Extract the (x, y) coordinate from the center of the cell holding the provided text.  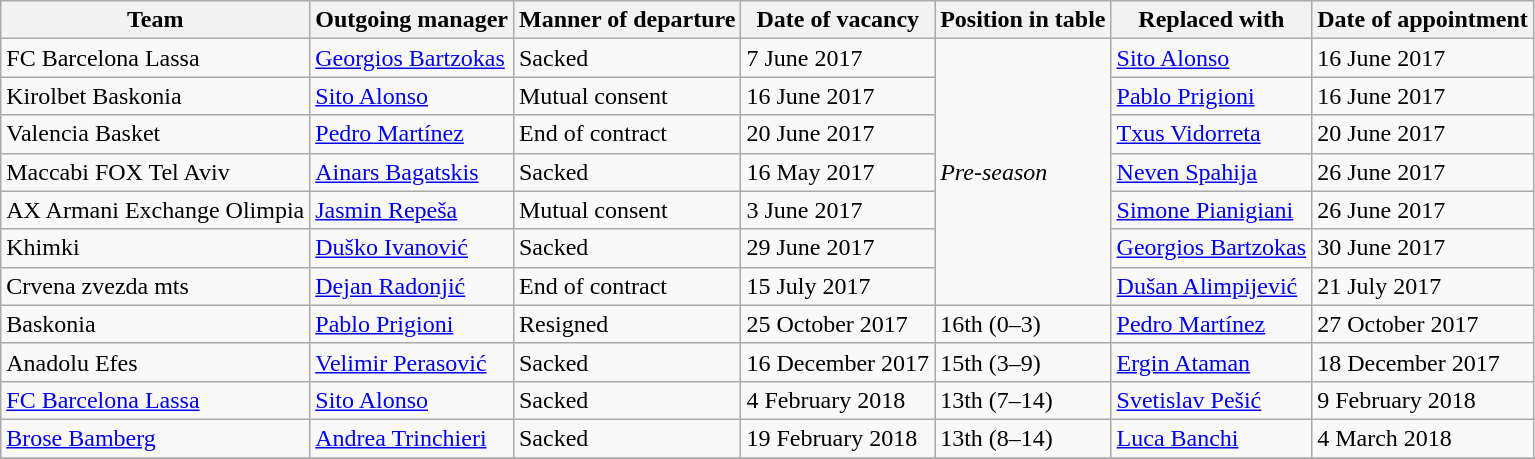
30 June 2017 (1423, 248)
15th (3–9) (1023, 362)
Velimir Perasović (412, 362)
Svetislav Pešić (1212, 400)
Luca Banchi (1212, 438)
Position in table (1023, 20)
Ergin Ataman (1212, 362)
Pre-season (1023, 172)
Dušan Alimpijević (1212, 286)
18 December 2017 (1423, 362)
Team (156, 20)
AX Armani Exchange Olimpia (156, 210)
Jasmin Repeša (412, 210)
16 May 2017 (838, 172)
Neven Spahija (1212, 172)
4 February 2018 (838, 400)
19 February 2018 (838, 438)
Duško Ivanović (412, 248)
3 June 2017 (838, 210)
Simone Pianigiani (1212, 210)
Valencia Basket (156, 134)
Crvena zvezda mts (156, 286)
Anadolu Efes (156, 362)
13th (7–14) (1023, 400)
29 June 2017 (838, 248)
13th (8–14) (1023, 438)
9 February 2018 (1423, 400)
Andrea Trinchieri (412, 438)
25 October 2017 (838, 324)
Kirolbet Baskonia (156, 96)
16th (0–3) (1023, 324)
Replaced with (1212, 20)
Outgoing manager (412, 20)
Dejan Radonjić (412, 286)
4 March 2018 (1423, 438)
Manner of departure (626, 20)
Brose Bamberg (156, 438)
7 June 2017 (838, 58)
Maccabi FOX Tel Aviv (156, 172)
Date of vacancy (838, 20)
Khimki (156, 248)
21 July 2017 (1423, 286)
Date of appointment (1423, 20)
27 October 2017 (1423, 324)
Baskonia (156, 324)
Resigned (626, 324)
Ainars Bagatskis (412, 172)
16 December 2017 (838, 362)
Txus Vidorreta (1212, 134)
15 July 2017 (838, 286)
